Pinpoint the cell where the given text exists, returning its (x, y) midpoint coordinate. 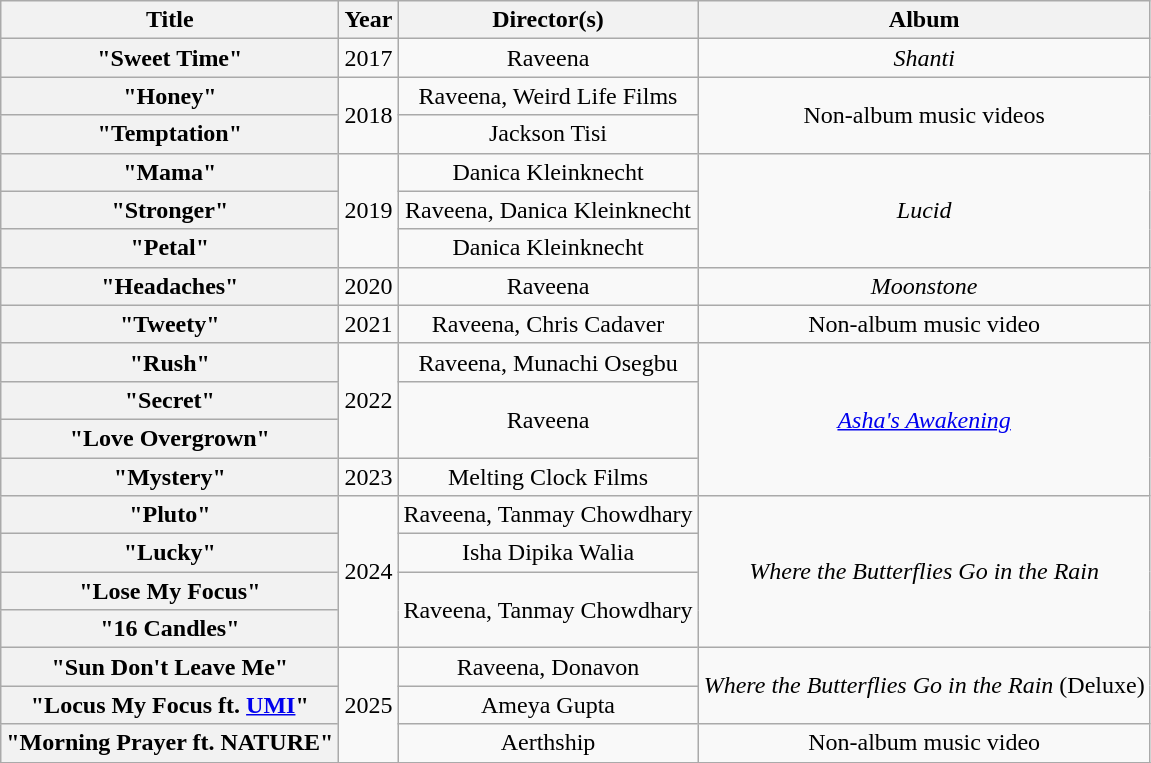
Lucid (924, 210)
Non-album music videos (924, 115)
"Sun Don't Leave Me" (170, 667)
2020 (368, 286)
"Morning Prayer ft. NATURE" (170, 743)
2019 (368, 210)
Raveena, Munachi Osegbu (548, 362)
Raveena, Danica Kleinknecht (548, 210)
2023 (368, 477)
"Honey" (170, 96)
2018 (368, 115)
Where the Butterflies Go in the Rain (924, 572)
Raveena, Chris Cadaver (548, 324)
"Rush" (170, 362)
Jackson Tisi (548, 134)
Director(s) (548, 20)
Isha Dipika Walia (548, 553)
Shanti (924, 58)
"Tweety" (170, 324)
"Mystery" (170, 477)
2022 (368, 400)
"Locus My Focus ft. UMI" (170, 705)
Ameya Gupta (548, 705)
"Temptation" (170, 134)
"Headaches" (170, 286)
Year (368, 20)
"Pluto" (170, 515)
2021 (368, 324)
Title (170, 20)
Album (924, 20)
"Secret" (170, 400)
2024 (368, 572)
Moonstone (924, 286)
2025 (368, 705)
"Love Overgrown" (170, 438)
"Lucky" (170, 553)
Raveena, Weird Life Films (548, 96)
Melting Clock Films (548, 477)
"Petal" (170, 248)
"Lose My Focus" (170, 591)
"Mama" (170, 172)
Where the Butterflies Go in the Rain (Deluxe) (924, 686)
Aerthship (548, 743)
2017 (368, 58)
"Stronger" (170, 210)
Raveena, Donavon (548, 667)
Asha's Awakening (924, 419)
"16 Candles" (170, 629)
"Sweet Time" (170, 58)
